Pinpoint the cell where the given text exists, returning its [X, Y] midpoint coordinate. 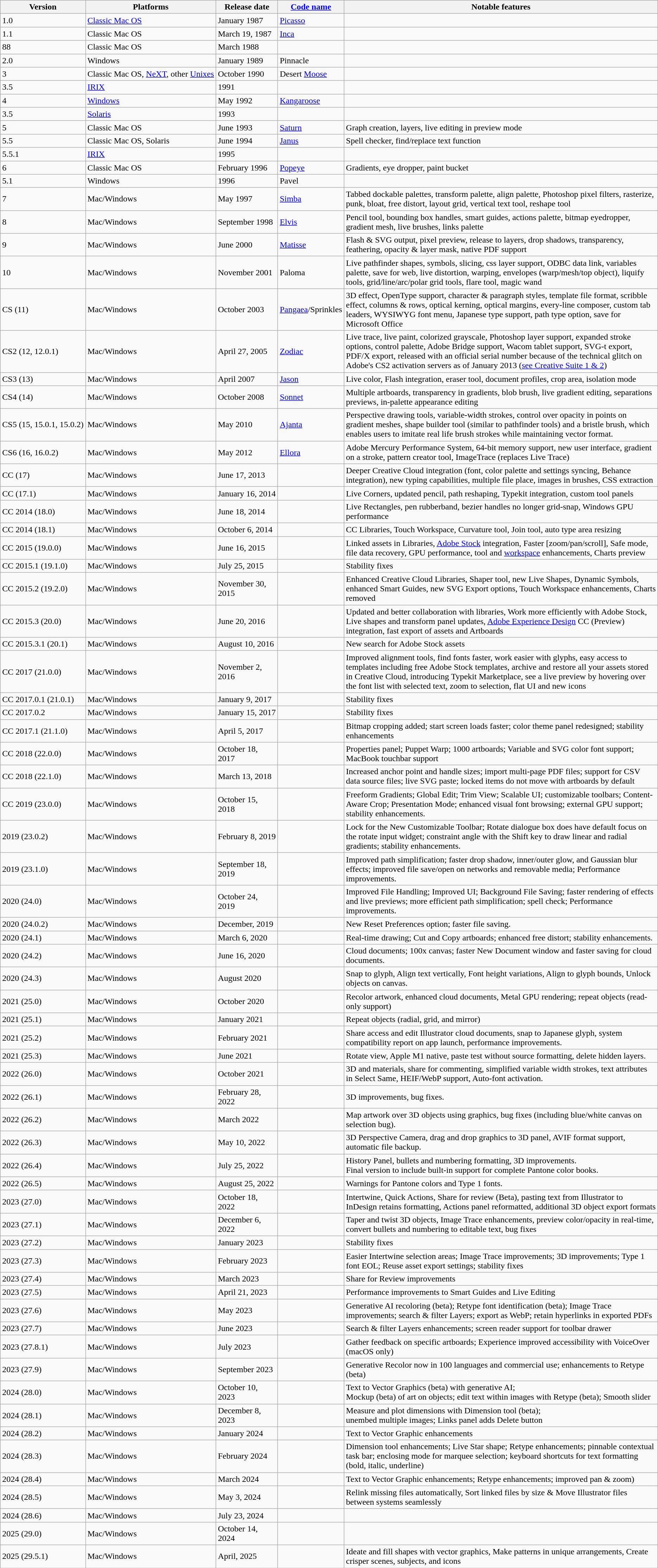
Pangaea/Sprinkles [311, 309]
2024 (28.5) [43, 1497]
Graph creation, layers, live editing in preview mode [501, 127]
CC 2015 (19.0.0) [43, 548]
Paloma [311, 272]
Ellora [311, 452]
2024 (28.1) [43, 1415]
Zodiac [311, 352]
October 2008 [247, 397]
October 18, 2017 [247, 754]
Flash & SVG output, pixel preview, release to layers, drop shadows, transparency, feathering, opacity & layer mask, native PDF support [501, 245]
2019 (23.0.2) [43, 836]
Picasso [311, 20]
Recolor artwork, enhanced cloud documents, Metal GPU rendering; repeat objects (read-only support) [501, 1001]
5.5 [43, 141]
9 [43, 245]
January 1987 [247, 20]
CC (17.1) [43, 493]
October 18, 2022 [247, 1202]
March 13, 2018 [247, 776]
Share access and edit Illustrator cloud documents, snap to Japanese glyph, system compatibility report on app launch, performance improvements. [501, 1038]
Version [43, 7]
CC 2014 (18.1) [43, 529]
8 [43, 222]
1993 [247, 114]
April 27, 2005 [247, 352]
April, 2025 [247, 1556]
Saturn [311, 127]
November 2001 [247, 272]
10 [43, 272]
2021 (25.3) [43, 1056]
7 [43, 199]
Classic Mac OS, Solaris [150, 141]
May 10, 2022 [247, 1143]
October 6, 2014 [247, 529]
June 2021 [247, 1056]
Ajanta [311, 425]
May 2012 [247, 452]
January 2023 [247, 1242]
3D and materials, share for commenting, simplified variable width strokes, text attributes in Select Same, HEIF/WebP support, Auto-font activation. [501, 1074]
December 8, 2023 [247, 1415]
Taper and twist 3D objects, Image Trace enhancements, preview color/opacity in real-time, convert bullets and numbering to editable text, bug fixes [501, 1224]
August 2020 [247, 979]
Kangaroose [311, 101]
1996 [247, 181]
June 2023 [247, 1329]
CC 2015.3 (20.0) [43, 621]
January 9, 2017 [247, 699]
Matisse [311, 245]
February 2023 [247, 1261]
CC 2017.0.2 [43, 713]
Bitmap cropping added; start screen loads faster; color theme panel redesigned; stability enhancements [501, 731]
January 15, 2017 [247, 713]
2023 (27.0) [43, 1202]
2023 (27.7) [43, 1329]
Live color, Flash integration, eraser tool, document profiles, crop area, isolation mode [501, 379]
CC 2015.3.1 (20.1) [43, 644]
Sonnet [311, 397]
88 [43, 47]
Simba [311, 199]
October 24, 2019 [247, 901]
CC 2015.1 (19.1.0) [43, 566]
2022 (26.3) [43, 1143]
CC Libraries, Touch Workspace, Curvature tool, Join tool, auto type area resizing [501, 529]
Measure and plot dimensions with Dimension tool (beta);unembed multiple images; Links panel adds Delete button [501, 1415]
November 30, 2015 [247, 589]
Solaris [150, 114]
CC 2018 (22.0.0) [43, 754]
July 2023 [247, 1347]
Janus [311, 141]
March 2024 [247, 1479]
October 2003 [247, 309]
Live Corners, updated pencil, path reshaping, Typekit integration, custom tool panels [501, 493]
April 5, 2017 [247, 731]
October 2021 [247, 1074]
Gradients, eye dropper, paint bucket [501, 168]
2020 (24.1) [43, 938]
March 2023 [247, 1279]
September 18, 2019 [247, 869]
Notable features [501, 7]
CC 2017 (21.0.0) [43, 671]
Multiple artboards, transparency in gradients, blob brush, live gradient editing, separations previews, in-palette appearance editing [501, 397]
2023 (27.5) [43, 1292]
June 17, 2013 [247, 475]
February 28, 2022 [247, 1097]
Jason [311, 379]
Cloud documents; 100x canvas; faster New Document window and faster saving for cloud documents. [501, 956]
1.1 [43, 34]
5.1 [43, 181]
Map artwork over 3D objects using graphics, bug fixes (including blue/white canvas on selection bug). [501, 1119]
Platforms [150, 7]
2021 (25.1) [43, 1020]
June 1994 [247, 141]
2020 (24.2) [43, 956]
5.5.1 [43, 154]
2024 (28.0) [43, 1392]
March 6, 2020 [247, 938]
3D Perspective Camera, drag and drop graphics to 3D panel, AVIF format support, automatic file backup. [501, 1143]
CC 2019 (23.0.0) [43, 804]
2022 (26.5) [43, 1183]
CS4 (14) [43, 397]
June 16, 2020 [247, 956]
June 16, 2015 [247, 548]
February 2024 [247, 1456]
Share for Review improvements [501, 1279]
September 1998 [247, 222]
2019 (23.1.0) [43, 869]
May 2023 [247, 1311]
Real-time drawing; Cut and Copy artboards; enhanced free distort; stability enhancements. [501, 938]
Generative Recolor now in 100 languages and commercial use; enhancements to Retype (beta) [501, 1370]
CS3 (13) [43, 379]
Properties panel; Puppet Warp; 1000 artboards; Variable and SVG color font support; MacBook touchbar support [501, 754]
October 15, 2018 [247, 804]
February 2021 [247, 1038]
Rotate view, Apple M1 native, paste test without source formatting, delete hidden layers. [501, 1056]
Gather feedback on specific artboards; Experience improved accessibility with VoiceOver (macOS only) [501, 1347]
2023 (27.6) [43, 1311]
October 10, 2023 [247, 1392]
Spell checker, find/replace text function [501, 141]
2021 (25.2) [43, 1038]
Relink missing files automatically, Sort linked files by size & Move Illustrator files between systems seamlessly [501, 1497]
Code name [311, 7]
3 [43, 74]
2023 (27.9) [43, 1370]
Inca [311, 34]
2025 (29.5.1) [43, 1556]
February 8, 2019 [247, 836]
January 2021 [247, 1020]
September 2023 [247, 1370]
July 25, 2015 [247, 566]
Classic Mac OS, NeXT, other Unixes [150, 74]
2022 (26.1) [43, 1097]
CC 2017.0.1 (21.0.1) [43, 699]
2025 (29.0) [43, 1534]
Repeat objects (radial, grid, and mirror) [501, 1020]
Live Rectangles, pen rubberband, bezier handles no longer grid-snap, Windows GPU performance [501, 511]
2020 (24.0.2) [43, 924]
CC 2015.2 (19.2.0) [43, 589]
November 2, 2016 [247, 671]
1.0 [43, 20]
December 6, 2022 [247, 1224]
1995 [247, 154]
2024 (28.2) [43, 1433]
October 1990 [247, 74]
May 1997 [247, 199]
CS6 (16, 16.0.2) [43, 452]
January 1989 [247, 60]
CC (17) [43, 475]
2024 (28.4) [43, 1479]
March 2022 [247, 1119]
2023 (27.4) [43, 1279]
Pencil tool, bounding box handles, smart guides, actions palette, bitmap eyedropper, gradient mesh, live brushes, links palette [501, 222]
CS2 (12, 12.0.1) [43, 352]
April 21, 2023 [247, 1292]
Popeye [311, 168]
January 16, 2014 [247, 493]
History Panel, bullets and numbering formatting, 3D improvements.Final version to include built-in support for complete Pantone color books. [501, 1165]
2020 (24.3) [43, 979]
New search for Adobe Stock assets [501, 644]
October 14, 2024 [247, 1534]
April 2007 [247, 379]
June 18, 2014 [247, 511]
Snap to glyph, Align text vertically, Font height variations, Align to glyph bounds, Unlock objects on canvas. [501, 979]
Ideate and fill shapes with vector graphics, Make patterns in unique arrangements, Create crisper scenes, subjects, and icons [501, 1556]
Warnings for Pantone colors and Type 1 fonts. [501, 1183]
Elvis [311, 222]
July 25, 2022 [247, 1165]
Search & filter Layers enhancements; screen reader support for toolbar drawer [501, 1329]
March 19, 1987 [247, 34]
Release date [247, 7]
Pavel [311, 181]
June 20, 2016 [247, 621]
Text to Vector Graphic enhancements [501, 1433]
March 1988 [247, 47]
December, 2019 [247, 924]
2024 (28.3) [43, 1456]
CC 2017.1 (21.1.0) [43, 731]
2023 (27.1) [43, 1224]
May 1992 [247, 101]
2022 (26.2) [43, 1119]
January 2024 [247, 1433]
Text to Vector Graphic enhancements; Retype enhancements; improved pan & zoom) [501, 1479]
May 2010 [247, 425]
May 3, 2024 [247, 1497]
CC 2014 (18.0) [43, 511]
2024 (28.6) [43, 1515]
June 2000 [247, 245]
Easier Intertwine selection areas; Image Trace improvements; 3D improvements; Type 1 font EOL; Reuse asset export settings; stability fixes [501, 1261]
CS (11) [43, 309]
August 25, 2022 [247, 1183]
2020 (24.0) [43, 901]
2021 (25.0) [43, 1001]
Pinnacle [311, 60]
CS5 (15, 15.0.1, 15.0.2) [43, 425]
2022 (26.0) [43, 1074]
5 [43, 127]
February 1996 [247, 168]
Performance improvements to Smart Guides and Live Editing [501, 1292]
4 [43, 101]
CC 2018 (22.1.0) [43, 776]
2.0 [43, 60]
June 1993 [247, 127]
August 10, 2016 [247, 644]
2022 (26.4) [43, 1165]
6 [43, 168]
1991 [247, 87]
New Reset Preferences option; faster file saving. [501, 924]
2023 (27.2) [43, 1242]
Text to Vector Graphics (beta) with generative AI;Mockup (beta) of art on objects; edit text within images with Retype (beta); Smooth slider [501, 1392]
July 23, 2024 [247, 1515]
Desert Moose [311, 74]
2023 (27.3) [43, 1261]
3D improvements, bug fixes. [501, 1097]
October 2020 [247, 1001]
2023 (27.8.1) [43, 1347]
